Extract the (X, Y) coordinate from the center of the cell holding the provided text.  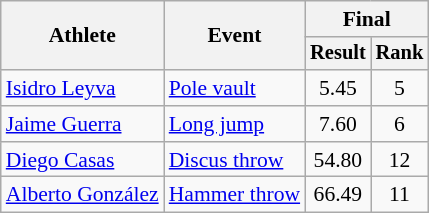
Long jump (234, 124)
5 (400, 88)
Jaime Guerra (82, 124)
11 (400, 195)
Pole vault (234, 88)
Hammer throw (234, 195)
Athlete (82, 36)
Rank (400, 54)
12 (400, 160)
Result (338, 54)
Diego Casas (82, 160)
5.45 (338, 88)
Isidro Leyva (82, 88)
Event (234, 36)
7.60 (338, 124)
Discus throw (234, 160)
6 (400, 124)
Alberto González (82, 195)
54.80 (338, 160)
66.49 (338, 195)
Final (366, 19)
